Extract the (X, Y) coordinate from the center of the cell holding the provided text.  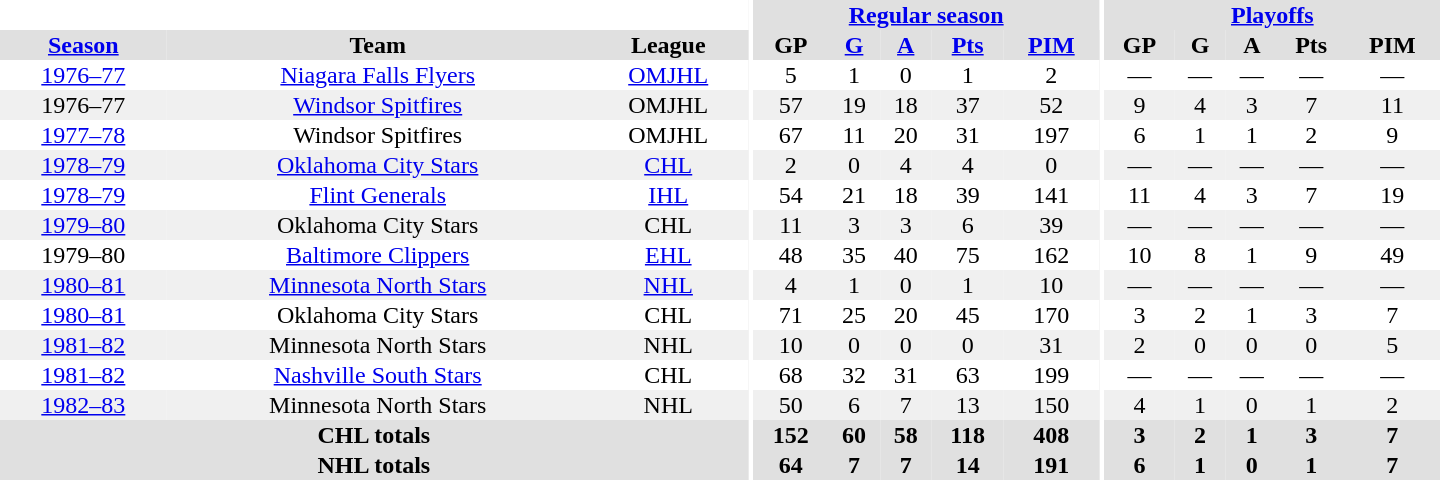
170 (1052, 315)
35 (854, 255)
67 (790, 135)
Baltimore Clippers (378, 255)
1982–83 (84, 405)
71 (790, 315)
48 (790, 255)
Flint Generals (378, 195)
118 (968, 435)
Regular season (926, 15)
CHL totals (374, 435)
21 (854, 195)
54 (790, 195)
1977–78 (84, 135)
52 (1052, 105)
25 (854, 315)
63 (968, 375)
141 (1052, 195)
49 (1392, 255)
EHL (668, 255)
75 (968, 255)
Niagara Falls Flyers (378, 75)
Playoffs (1272, 15)
45 (968, 315)
68 (790, 375)
162 (1052, 255)
152 (790, 435)
197 (1052, 135)
32 (854, 375)
199 (1052, 375)
NHL totals (374, 465)
37 (968, 105)
Nashville South Stars (378, 375)
14 (968, 465)
50 (790, 405)
Season (84, 45)
8 (1200, 255)
57 (790, 105)
Team (378, 45)
150 (1052, 405)
64 (790, 465)
60 (854, 435)
408 (1052, 435)
191 (1052, 465)
13 (968, 405)
58 (906, 435)
IHL (668, 195)
40 (906, 255)
League (668, 45)
